Locate the cell with the specified text and output its [X, Y] center coordinate. 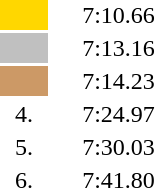
4. [24, 114]
5. [24, 147]
